Locate the cell with the specified text and output its (x, y) center coordinate. 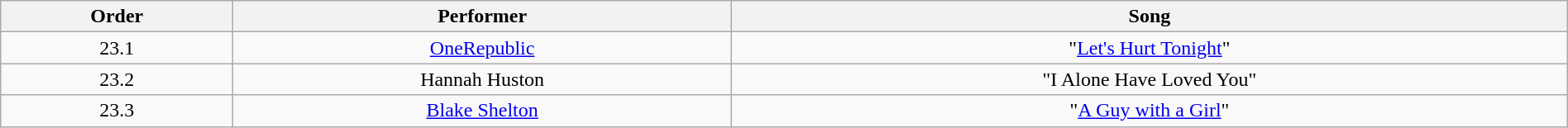
Blake Shelton (483, 111)
Performer (483, 17)
"Let's Hurt Tonight" (1150, 48)
Hannah Huston (483, 79)
23.2 (117, 79)
"A Guy with a Girl" (1150, 111)
Order (117, 17)
"I Alone Have Loved You" (1150, 79)
OneRepublic (483, 48)
23.3 (117, 111)
23.1 (117, 48)
Song (1150, 17)
